Determine the [X, Y] coordinate at the center of the cell enclosing the given text.  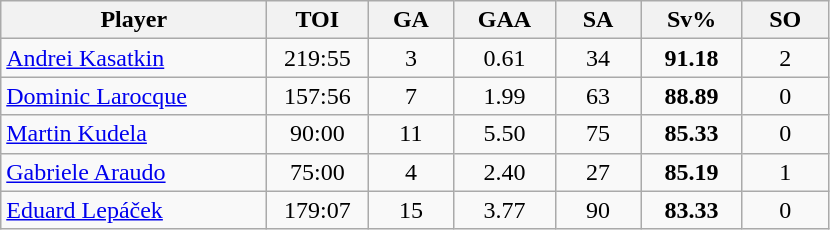
11 [411, 134]
157:56 [318, 96]
75:00 [318, 172]
Dominic Larocque [134, 96]
85.33 [692, 134]
83.33 [692, 210]
90 [598, 210]
4 [411, 172]
88.89 [692, 96]
7 [411, 96]
TOI [318, 20]
SO [785, 20]
Martin Kudela [134, 134]
2.40 [504, 172]
63 [598, 96]
2 [785, 58]
3 [411, 58]
Sv% [692, 20]
15 [411, 210]
GAA [504, 20]
5.50 [504, 134]
85.19 [692, 172]
1.99 [504, 96]
3.77 [504, 210]
GA [411, 20]
Andrei Kasatkin [134, 58]
75 [598, 134]
27 [598, 172]
Gabriele Araudo [134, 172]
Eduard Lepáček [134, 210]
179:07 [318, 210]
91.18 [692, 58]
SA [598, 20]
Player [134, 20]
34 [598, 58]
1 [785, 172]
90:00 [318, 134]
0.61 [504, 58]
219:55 [318, 58]
